Determine the (x, y) coordinate at the center of the cell enclosing the given text.  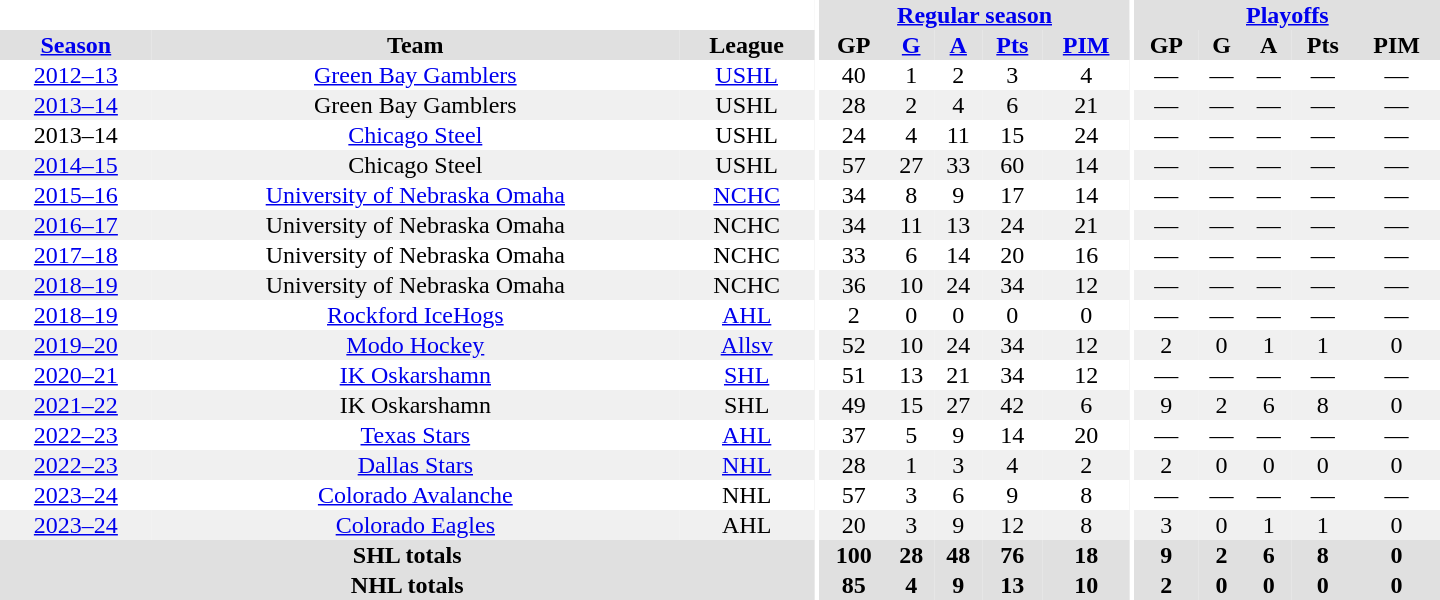
52 (854, 345)
40 (854, 75)
37 (854, 435)
48 (958, 555)
Regular season (975, 15)
Playoffs (1288, 15)
League (746, 45)
85 (854, 585)
Allsv (746, 345)
2017–18 (76, 255)
NHL totals (407, 585)
42 (1012, 405)
5 (912, 435)
Texas Stars (416, 435)
Team (416, 45)
76 (1012, 555)
Dallas Stars (416, 465)
18 (1086, 555)
2020–21 (76, 375)
Rockford IceHogs (416, 315)
Modo Hockey (416, 345)
17 (1012, 195)
51 (854, 375)
2016–17 (76, 225)
Colorado Eagles (416, 525)
100 (854, 555)
49 (854, 405)
2014–15 (76, 165)
2015–16 (76, 195)
36 (854, 285)
Season (76, 45)
60 (1012, 165)
16 (1086, 255)
2019–20 (76, 345)
Colorado Avalanche (416, 495)
SHL totals (407, 555)
2012–13 (76, 75)
2021–22 (76, 405)
